Find where the given text appears and provide that cell's center as [x, y] coordinate. 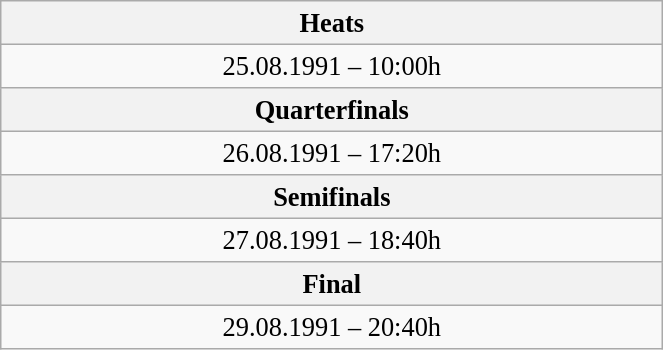
26.08.1991 – 17:20h [332, 153]
27.08.1991 – 18:40h [332, 240]
29.08.1991 – 20:40h [332, 327]
Heats [332, 22]
Semifinals [332, 197]
Quarterfinals [332, 109]
25.08.1991 – 10:00h [332, 66]
Final [332, 284]
